Find where the given text appears and provide that cell's center as [x, y] coordinate. 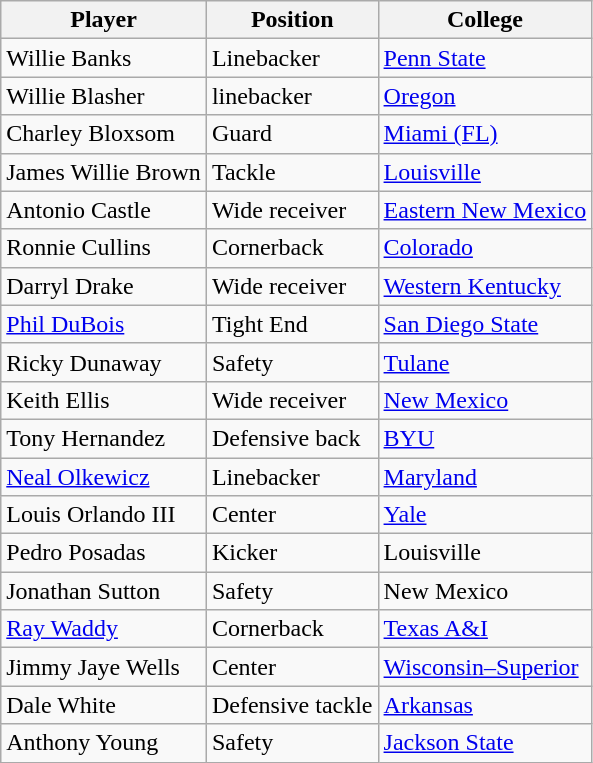
Dale White [104, 705]
Arkansas [485, 705]
Jonathan Sutton [104, 591]
Ronnie Cullins [104, 248]
linebacker [292, 96]
Maryland [485, 477]
Tulane [485, 362]
Miami (FL) [485, 134]
Pedro Posadas [104, 553]
Kicker [292, 553]
Eastern New Mexico [485, 210]
Charley Bloxsom [104, 134]
Willie Banks [104, 58]
Guard [292, 134]
Ricky Dunaway [104, 362]
Wisconsin–Superior [485, 667]
Player [104, 20]
Texas A&I [485, 629]
Louis Orlando III [104, 515]
Jimmy Jaye Wells [104, 667]
Neal Olkewicz [104, 477]
Defensive back [292, 438]
Penn State [485, 58]
Position [292, 20]
Defensive tackle [292, 705]
Willie Blasher [104, 96]
San Diego State [485, 324]
Colorado [485, 248]
Tony Hernandez [104, 438]
Darryl Drake [104, 286]
Western Kentucky [485, 286]
College [485, 20]
Antonio Castle [104, 210]
Phil DuBois [104, 324]
James Willie Brown [104, 172]
Jackson State [485, 743]
Keith Ellis [104, 400]
Tight End [292, 324]
Oregon [485, 96]
Ray Waddy [104, 629]
Anthony Young [104, 743]
Yale [485, 515]
Tackle [292, 172]
BYU [485, 438]
